Locate the cell with the specified text and output its [x, y] center coordinate. 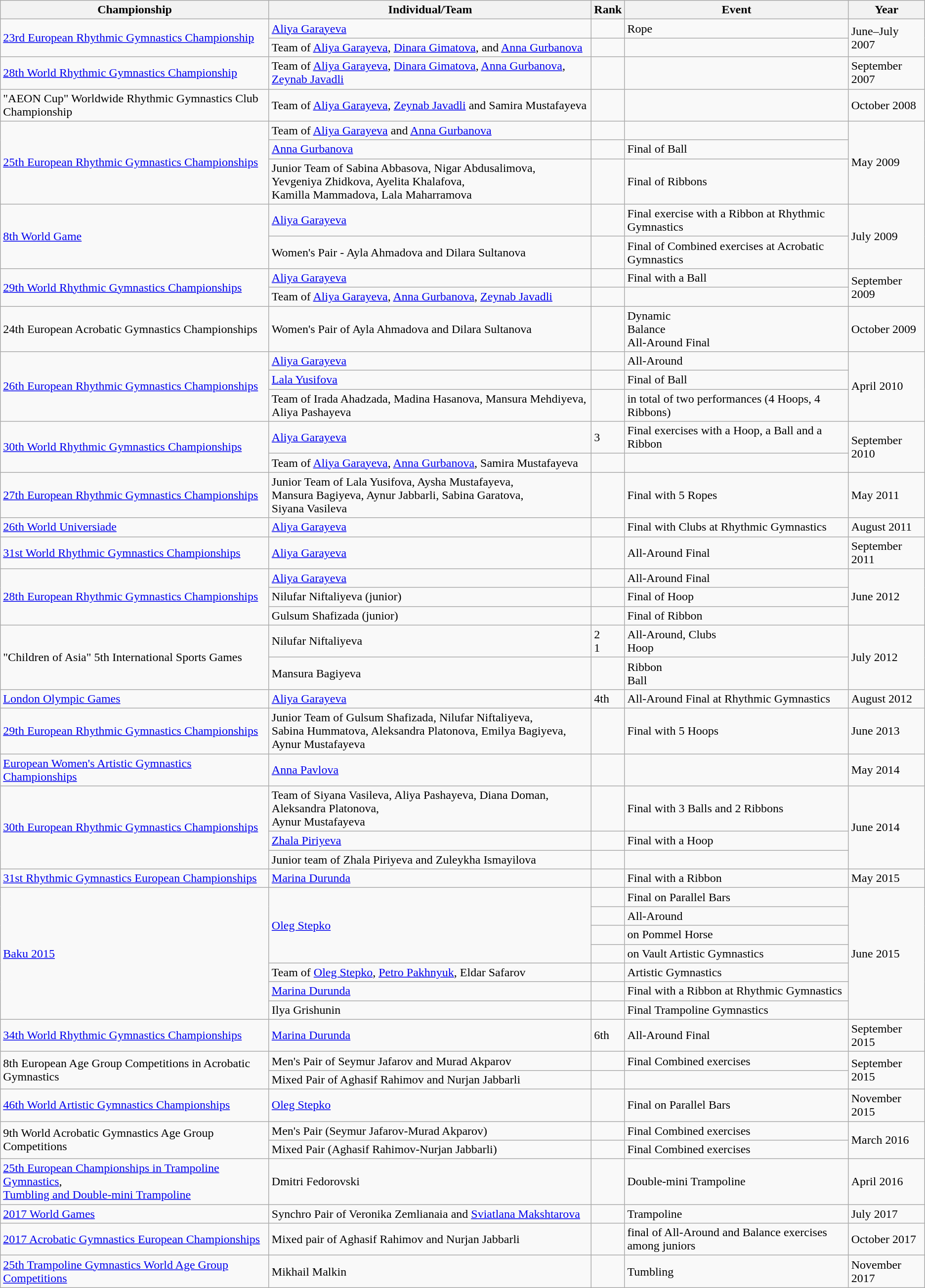
Junior Team of Sabina Abbasova, Nigar Abdusalimova,Yevgeniya Zhidkova, Ayelita Khalafova,Kamilla Mammadova, Lala Maharramova [430, 181]
2017 Acrobatic Gymnastics European Championships [135, 1239]
Team of Aliya Garayeva, Dinara Gimatova, Anna Gurbanova, Zeynab Javadli [430, 73]
Final of Ribbons [736, 181]
25th Trampoline Gymnastics World Age Group Competitions [135, 1272]
November 2015 [886, 1105]
3 [608, 438]
March 2016 [886, 1140]
Final with a Ribbon [736, 878]
All-Around Final at Rhythmic Gymnastics [736, 699]
November 2017 [886, 1272]
Final with Clubs at Rhythmic Gymnastics [736, 527]
29th European Rhythmic Gymnastics Championships [135, 731]
Synchro Pair of Veronika Zemlianaia and Sviatlana Makshtarova [430, 1214]
June 2013 [886, 731]
September 2007 [886, 73]
All-Around, ClubsHoop [736, 641]
Team of Oleg Stepko, Petro Pakhnyuk, Eldar Safarov [430, 972]
Team of Aliya Garayeva and Anna Gurbanova [430, 130]
September 2011 [886, 552]
Lala Yusifova [430, 380]
Ilya Grishunin [430, 1010]
August 2012 [886, 699]
Championship [135, 10]
28th European Rhythmic Gymnastics Championships [135, 597]
October 2017 [886, 1239]
Final with 5 Hoops [736, 731]
Final exercises with a Hoop, a Ball and a Ribbon [736, 438]
29th World Rhythmic Gymnastics Championships [135, 287]
April 2010 [886, 386]
Team of Siyana Vasileva, Aliya Pashayeva, Diana Doman, Aleksandra Platonova,Aynur Mustafayeva [430, 809]
July 2017 [886, 1214]
Anna Pavlova [430, 770]
Gulsum Shafizada (junior) [430, 616]
9th World Acrobatic Gymnastics Age Group Competitions [135, 1140]
Women's Pair of Ayla Ahmadova and Dilara Sultanova [430, 329]
Women's Pair - Ayla Ahmadova and Dilara Sultanova [430, 252]
June 2014 [886, 828]
Double-mini Trampoline [736, 1182]
Team of Irada Ahadzada, Madina Hasanova, Mansura Mehdiyeva, Aliya Pashayeva [430, 405]
34th World Rhythmic Gymnastics Championships [135, 1036]
September 2010 [886, 447]
Individual/Team [430, 10]
Final with 5 Ropes [736, 495]
Dmitri Fedorovski [430, 1182]
July 2012 [886, 657]
Team of Aliya Garayeva, Zeynab Javadli and Samira Mustafayeva [430, 105]
30th World Rhythmic Gymnastics Championships [135, 447]
28th World Rhythmic Gymnastics Championship [135, 73]
25th European Rhythmic Gymnastics Championships [135, 163]
on Vault Artistic Gymnastics [736, 954]
23rd European Rhythmic Gymnastics Championship [135, 38]
on Pommel Horse [736, 935]
Final of Combined exercises at Acrobatic Gymnastics [736, 252]
Mixed pair of Aghasif Rahimov and Nurjan Jabbarli [430, 1239]
May 2011 [886, 495]
Mikhail Malkin [430, 1272]
31st World Rhythmic Gymnastics Championships [135, 552]
Final of Ribbon [736, 616]
RibbonBall [736, 673]
Team of Aliya Garayeva, Anna Gurbanova, Samira Mustafayeva [430, 463]
Rank [608, 10]
Event [736, 10]
24th European Acrobatic Gymnastics Championships [135, 329]
Men's Pair of Seymur Jafarov and Murad Akparov [430, 1061]
final of All-Around and Balance exercises among juniors [736, 1239]
April 2016 [886, 1182]
DynamicBalanceAll-Around Final [736, 329]
46th World Artistic Gymnastics Championships [135, 1105]
Final of Hoop [736, 597]
European Women's Artistic Gymnastics Championships [135, 770]
Final with 3 Balls and 2 Ribbons [736, 809]
June 2012 [886, 597]
25th European Championships in Trampoline Gymnastics,Tumbling and Double-mini Trampoline [135, 1182]
in total of two performances (4 Hoops, 4 Ribbons) [736, 405]
Year [886, 10]
31st Rhythmic Gymnastics European Championships [135, 878]
Tumbling [736, 1272]
London Olympic Games [135, 699]
26th World Universiade [135, 527]
July 2009 [886, 236]
30th European Rhythmic Gymnastics Championships [135, 828]
Rope [736, 29]
Final with a Ribbon at Rhythmic Gymnastics [736, 991]
6th [608, 1036]
Trampoline [736, 1214]
Final Trampoline Gymnastics [736, 1010]
Junior team of Zhala Piriyeva and Zuleykha Ismayilova [430, 860]
Baku 2015 [135, 954]
27th European Rhythmic Gymnastics Championships [135, 495]
Junior Team of Gulsum Shafizada, Nilufar Niftaliyeva,Sabina Hummatova, Aleksandra Platonova, Emilya Bagiyeva, Aynur Mustafayeva [430, 731]
Final with a Hoop [736, 841]
Team of Aliya Garayeva, Dinara Gimatova, and Anna Gurbanova [430, 47]
May 2009 [886, 163]
Junior Team of Lala Yusifova, Aysha Mustafayeva,Mansura Bagiyeva, Aynur Jabbarli, Sabina Garatova,Siyana Vasileva [430, 495]
26th European Rhythmic Gymnastics Championships [135, 386]
Men's Pair (Seymur Jafarov-Murad Akparov) [430, 1131]
Final with a Ball [736, 278]
8th European Age Group Competitions in Acrobatic Gymnastics [135, 1070]
"Children of Asia" 5th International Sports Games [135, 657]
Nilufar Niftaliyeva [430, 641]
October 2008 [886, 105]
May 2014 [886, 770]
May 2015 [886, 878]
Mixed Pair (Aghasif Rahimov-Nurjan Jabbarli) [430, 1150]
Mansura Bagiyeva [430, 673]
Anna Gurbanova [430, 149]
2 1 [608, 641]
June–July 2007 [886, 38]
8th World Game [135, 236]
Artistic Gymnastics [736, 972]
"AEON Cup" Worldwide Rhythmic Gymnastics Club Championship [135, 105]
Final exercise with a Ribbon at Rhythmic Gymnastics [736, 220]
4th [608, 699]
September 2009 [886, 287]
August 2011 [886, 527]
Nilufar Niftaliyeva (junior) [430, 597]
Mixed Pair of Aghasif Rahimov and Nurjan Jabbarli [430, 1080]
Team of Aliya Garayeva, Anna Gurbanova, Zeynab Javadli [430, 296]
Zhala Piriyeva [430, 841]
2017 World Games [135, 1214]
June 2015 [886, 954]
October 2009 [886, 329]
